Extract the (X, Y) coordinate from the center of the cell holding the provided text.  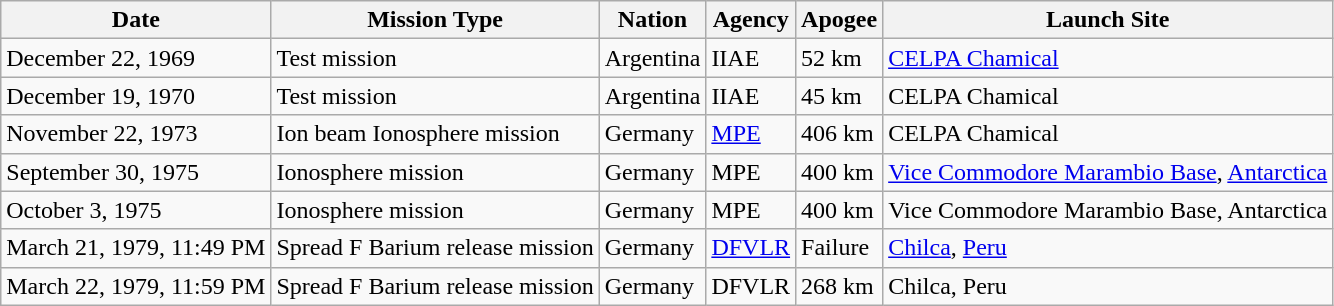
March 21, 1979, 11:49 PM (136, 248)
Agency (751, 20)
268 km (840, 286)
November 22, 1973 (136, 134)
October 3, 1975 (136, 210)
September 30, 1975 (136, 172)
52 km (840, 58)
Apogee (840, 20)
Date (136, 20)
45 km (840, 96)
Nation (652, 20)
December 22, 1969 (136, 58)
Launch Site (1108, 20)
Failure (840, 248)
December 19, 1970 (136, 96)
March 22, 1979, 11:59 PM (136, 286)
Mission Type (435, 20)
406 km (840, 134)
Ion beam Ionosphere mission (435, 134)
